Pinpoint the cell where the given text exists, returning its (X, Y) midpoint coordinate. 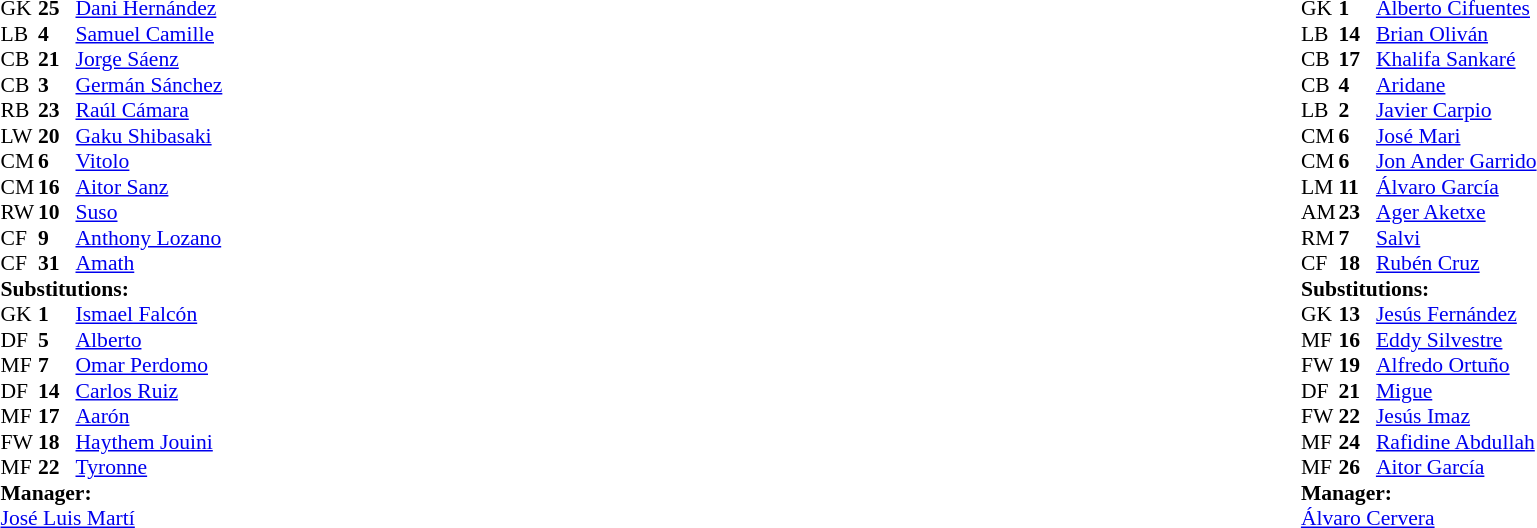
Jorge Sáenz (150, 59)
AM (1320, 213)
Migue (1456, 391)
Suso (150, 213)
Brian Oliván (1456, 34)
Khalifa Sankaré (1456, 59)
11 (1357, 187)
Vitolo (150, 161)
Rubén Cruz (1456, 263)
Omar Perdomo (150, 365)
Germán Sánchez (150, 85)
Rafidine Abdullah (1456, 442)
3 (57, 85)
2 (1357, 111)
Jon Ander Garrido (1456, 161)
RW (19, 213)
Anthony Lozano (150, 238)
Ager Aketxe (1456, 213)
Aitor García (1456, 467)
José Mari (1456, 136)
5 (57, 340)
Alfredo Ortuño (1456, 365)
RM (1320, 238)
Tyronne (150, 467)
Eddy Silvestre (1456, 340)
24 (1357, 442)
Alberto (150, 340)
Aitor Sanz (150, 187)
Samuel Camille (150, 34)
Aridane (1456, 85)
Haythem Jouini (150, 442)
Salvi (1456, 238)
Álvaro García (1456, 187)
10 (57, 213)
20 (57, 136)
Javier Carpio (1456, 111)
19 (1357, 365)
26 (1357, 467)
LW (19, 136)
Aarón (150, 417)
9 (57, 238)
Jesús Imaz (1456, 417)
RB (19, 111)
13 (1357, 315)
Carlos Ruiz (150, 391)
Ismael Falcón (150, 315)
1 (57, 315)
Amath (150, 263)
Raúl Cámara (150, 111)
LM (1320, 187)
Jesús Fernández (1456, 315)
Gaku Shibasaki (150, 136)
31 (57, 263)
